Extract the [x, y] coordinate from the center of the cell holding the provided text.  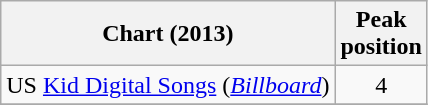
4 [381, 85]
Chart (2013) [168, 34]
US Kid Digital Songs (Billboard) [168, 85]
Peakposition [381, 34]
